Find where the given text appears and provide that cell's center as (X, Y) coordinate. 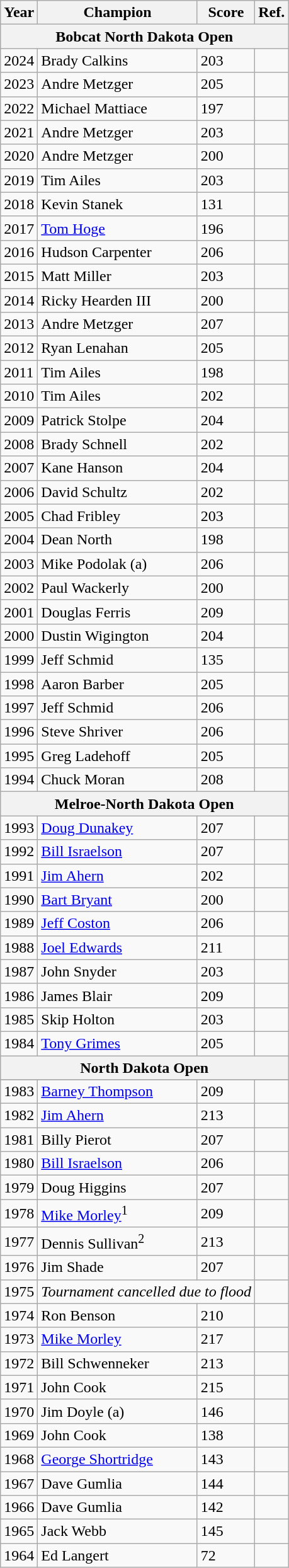
Bobcat North Dakota Open (145, 37)
1994 (19, 780)
North Dakota Open (145, 1068)
1967 (19, 1484)
2014 (19, 300)
Ed Langert (117, 1555)
144 (225, 1484)
1999 (19, 660)
1993 (19, 828)
Dean North (117, 540)
2008 (19, 444)
2006 (19, 492)
2002 (19, 588)
145 (225, 1531)
Tony Grimes (117, 1043)
2020 (19, 156)
Ryan Lenahan (117, 348)
1992 (19, 852)
2016 (19, 252)
2011 (19, 372)
2021 (19, 132)
1973 (19, 1339)
1969 (19, 1435)
Paul Wackerly (117, 588)
1968 (19, 1459)
Jim Shade (117, 1268)
1980 (19, 1164)
1979 (19, 1187)
Jeff Coston (117, 924)
Doug Dunakey (117, 828)
2015 (19, 276)
Score (225, 13)
2024 (19, 60)
1971 (19, 1387)
1977 (19, 1241)
1975 (19, 1291)
2009 (19, 420)
Mike Podolak (a) (117, 564)
217 (225, 1339)
142 (225, 1508)
Steve Shriver (117, 732)
215 (225, 1387)
Dennis Sullivan2 (117, 1241)
1984 (19, 1043)
Bart Bryant (117, 900)
Kane Hanson (117, 468)
1991 (19, 876)
2012 (19, 348)
211 (225, 947)
138 (225, 1435)
James Blair (117, 995)
1982 (19, 1116)
2001 (19, 612)
Greg Ladehoff (117, 756)
1976 (19, 1268)
196 (225, 228)
Joel Edwards (117, 947)
1974 (19, 1315)
2004 (19, 540)
1983 (19, 1092)
Ricky Hearden III (117, 300)
1972 (19, 1363)
Michael Mattiace (117, 108)
1970 (19, 1411)
Mike Morley1 (117, 1213)
2019 (19, 180)
Melroe-North Dakota Open (145, 804)
Barney Thompson (117, 1092)
David Schultz (117, 492)
Jim Doyle (a) (117, 1411)
1981 (19, 1140)
1986 (19, 995)
Mike Morley (117, 1339)
1978 (19, 1213)
Year (19, 13)
2010 (19, 396)
1985 (19, 1019)
Chuck Moran (117, 780)
1964 (19, 1555)
1966 (19, 1508)
143 (225, 1459)
2023 (19, 84)
1997 (19, 708)
Patrick Stolpe (117, 420)
146 (225, 1411)
Aaron Barber (117, 684)
Billy Pierot (117, 1140)
1965 (19, 1531)
2007 (19, 468)
Ron Benson (117, 1315)
Matt Miller (117, 276)
Ref. (272, 13)
1995 (19, 756)
2022 (19, 108)
135 (225, 660)
1996 (19, 732)
Brady Calkins (117, 60)
72 (225, 1555)
Bill Schwenneker (117, 1363)
2017 (19, 228)
2000 (19, 636)
2018 (19, 204)
Doug Higgins (117, 1187)
Tournament cancelled due to flood (146, 1291)
Kevin Stanek (117, 204)
Brady Schnell (117, 444)
Tom Hoge (117, 228)
1987 (19, 971)
208 (225, 780)
2005 (19, 516)
Champion (117, 13)
2003 (19, 564)
John Snyder (117, 971)
197 (225, 108)
1990 (19, 900)
Skip Holton (117, 1019)
1998 (19, 684)
George Shortridge (117, 1459)
1989 (19, 924)
210 (225, 1315)
2013 (19, 324)
Dustin Wigington (117, 636)
Chad Fribley (117, 516)
131 (225, 204)
Jack Webb (117, 1531)
Douglas Ferris (117, 612)
Hudson Carpenter (117, 252)
1988 (19, 947)
